Extract the [x, y] coordinate from the center of the cell holding the provided text.  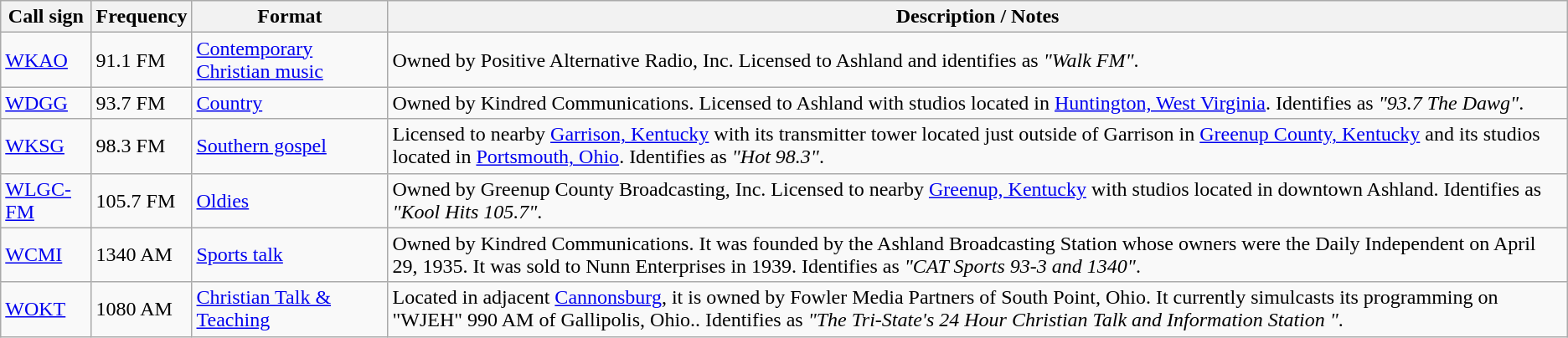
Description / Notes [977, 17]
WKAO [46, 60]
Call sign [46, 17]
WCMI [46, 254]
1340 AM [142, 254]
105.7 FM [142, 201]
WOKT [46, 310]
1080 AM [142, 310]
Format [290, 17]
Christian Talk & Teaching [290, 310]
WLGC-FM [46, 201]
Frequency [142, 17]
Oldies [290, 201]
Sports talk [290, 254]
98.3 FM [142, 146]
Country [290, 103]
Contemporary Christian music [290, 60]
91.1 FM [142, 60]
93.7 FM [142, 103]
Owned by Positive Alternative Radio, Inc. Licensed to Ashland and identifies as "Walk FM". [977, 60]
Owned by Kindred Communications. Licensed to Ashland with studios located in Huntington, West Virginia. Identifies as "93.7 The Dawg". [977, 103]
WKSG [46, 146]
Southern gospel [290, 146]
WDGG [46, 103]
